Scan for the cell matching the given text and deliver its (x, y) coordinate at center. 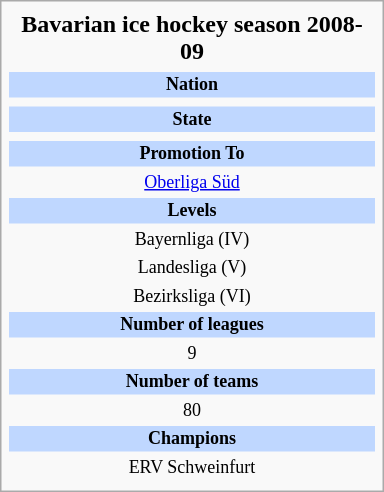
Nation (192, 85)
9 (192, 354)
Bayernliga (IV) (192, 240)
State (192, 120)
Bezirksliga (VI) (192, 297)
Champions (192, 439)
Levels (192, 211)
80 (192, 411)
Number of teams (192, 382)
Number of leagues (192, 325)
Bavarian ice hockey season 2008-09 (192, 38)
Landesliga (V) (192, 268)
Oberliga Süd (192, 183)
Promotion To (192, 154)
ERV Schweinfurt (192, 468)
